For the text-containing cell, return its midpoint in (X, Y) coordinate format. 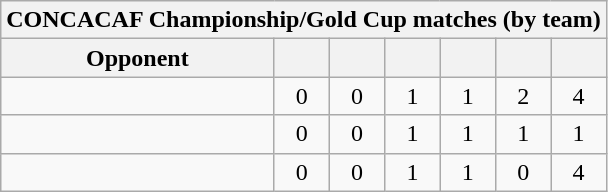
CONCACAF Championship/Gold Cup matches (by team) (304, 20)
Opponent (138, 58)
2 (522, 96)
